Scan for the cell matching the given text and deliver its [x, y] coordinate at center. 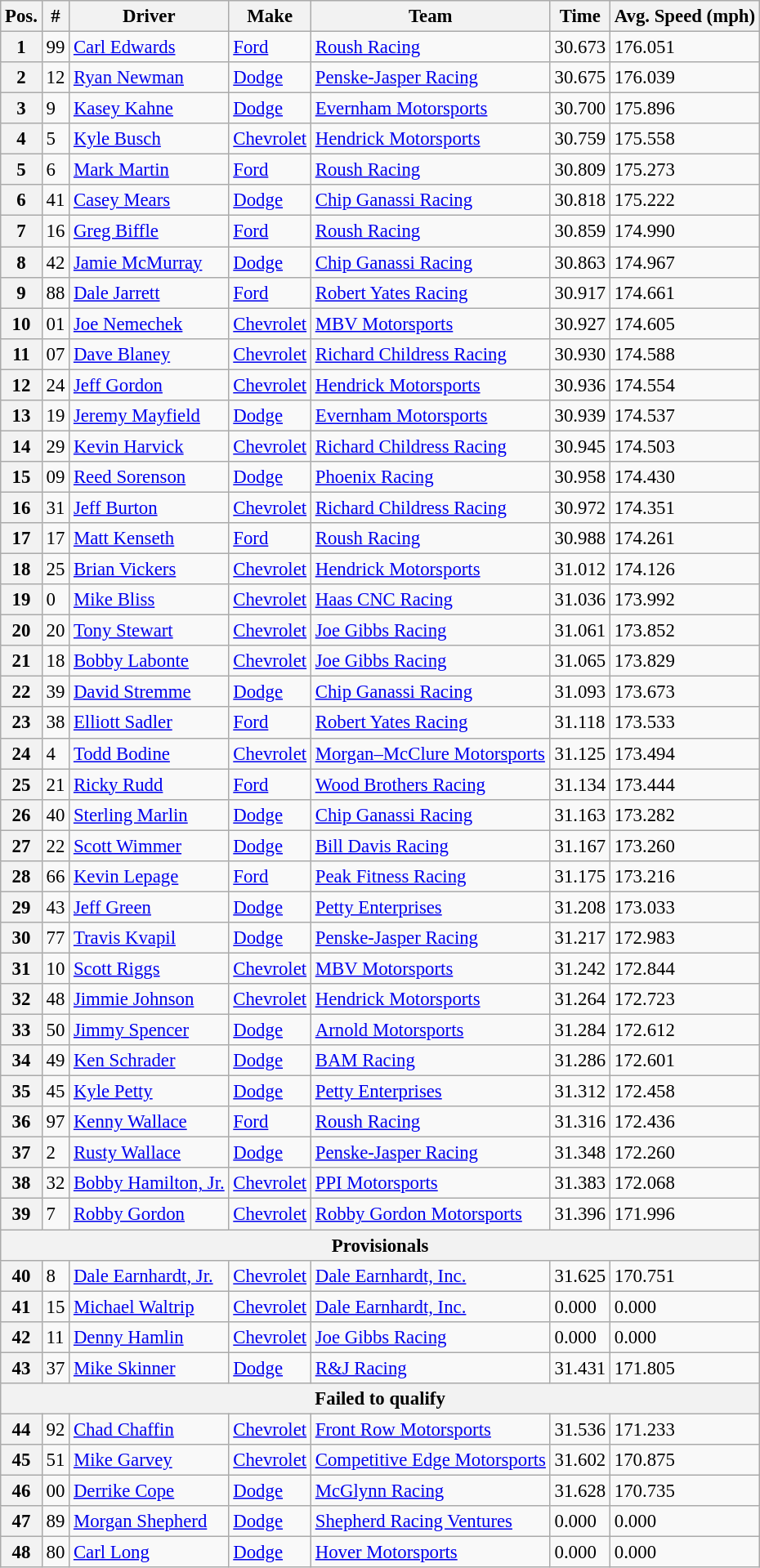
0 [56, 600]
31.125 [580, 753]
1 [21, 47]
Provisionals [381, 1245]
Make [270, 16]
Chad Chaffin [149, 1429]
31.065 [580, 661]
McGlynn Racing [430, 1490]
31.284 [580, 1030]
Avg. Speed (mph) [685, 16]
Team [430, 16]
David Stremme [149, 692]
Haas CNC Racing [430, 600]
13 [21, 416]
Jeff Green [149, 907]
Tony Stewart [149, 631]
Jeremy Mayfield [149, 416]
23 [21, 723]
Robby Gordon Motorsports [430, 1214]
30 [21, 938]
34 [21, 1061]
Failed to qualify [381, 1399]
174.588 [685, 354]
00 [56, 1490]
Kevin Lepage [149, 877]
174.661 [685, 293]
173.992 [685, 600]
47 [21, 1521]
30.945 [580, 446]
Scott Wimmer [149, 846]
31.217 [580, 938]
175.896 [685, 109]
172.068 [685, 1184]
Competitive Edge Motorsports [430, 1460]
Dave Blaney [149, 354]
Jimmie Johnson [149, 999]
Carl Long [149, 1552]
Morgan–McClure Motorsports [430, 753]
31.348 [580, 1153]
Jimmy Spencer [149, 1030]
171.805 [685, 1368]
88 [56, 293]
3 [21, 109]
176.039 [685, 78]
Kenny Wallace [149, 1122]
Arnold Motorsports [430, 1030]
35 [21, 1092]
30.759 [580, 139]
Ricky Rudd [149, 784]
172.844 [685, 968]
Michael Waltrip [149, 1307]
172.260 [685, 1153]
Jeff Burton [149, 507]
170.875 [685, 1460]
Sterling Marlin [149, 815]
172.601 [685, 1061]
30.675 [580, 78]
174.261 [685, 538]
30.936 [580, 385]
77 [56, 938]
Rusty Wallace [149, 1153]
30.859 [580, 231]
170.751 [685, 1275]
31.242 [580, 968]
173.260 [685, 846]
Kasey Kahne [149, 109]
174.554 [685, 385]
Mike Garvey [149, 1460]
30.958 [580, 477]
Mike Skinner [149, 1368]
Brian Vickers [149, 570]
26 [21, 815]
173.444 [685, 784]
Driver [149, 16]
175.558 [685, 139]
Joe Nemechek [149, 324]
31.316 [580, 1122]
Bobby Hamilton, Jr. [149, 1184]
172.458 [685, 1092]
173.494 [685, 753]
174.503 [685, 446]
R&J Racing [430, 1368]
Dale Earnhardt, Jr. [149, 1275]
# [56, 16]
175.222 [685, 200]
33 [21, 1030]
Shepherd Racing Ventures [430, 1521]
14 [21, 446]
172.723 [685, 999]
Mark Martin [149, 170]
Time [580, 16]
31.208 [580, 907]
PPI Motorsports [430, 1184]
50 [56, 1030]
170.735 [685, 1490]
30.809 [580, 170]
Carl Edwards [149, 47]
31.396 [580, 1214]
30.972 [580, 507]
173.673 [685, 692]
01 [56, 324]
30.917 [580, 293]
173.533 [685, 723]
31.383 [580, 1184]
31.163 [580, 815]
175.273 [685, 170]
89 [56, 1521]
31.431 [580, 1368]
Bill Davis Racing [430, 846]
Ken Schrader [149, 1061]
176.051 [685, 47]
Todd Bodine [149, 753]
Greg Biffle [149, 231]
Denny Hamlin [149, 1337]
174.990 [685, 231]
Elliott Sadler [149, 723]
31.536 [580, 1429]
31.602 [580, 1460]
30.939 [580, 416]
Scott Riggs [149, 968]
Ryan Newman [149, 78]
49 [56, 1061]
30.863 [580, 262]
97 [56, 1122]
Mike Bliss [149, 600]
92 [56, 1429]
99 [56, 47]
174.537 [685, 416]
Derrike Cope [149, 1490]
171.996 [685, 1214]
174.126 [685, 570]
171.233 [685, 1429]
31.625 [580, 1275]
174.430 [685, 477]
Kevin Harvick [149, 446]
30.927 [580, 324]
31.036 [580, 600]
174.605 [685, 324]
44 [21, 1429]
BAM Racing [430, 1061]
27 [21, 846]
173.282 [685, 815]
172.983 [685, 938]
80 [56, 1552]
31.312 [580, 1092]
31.012 [580, 570]
Travis Kvapil [149, 938]
31.061 [580, 631]
51 [56, 1460]
172.612 [685, 1030]
31.264 [580, 999]
Front Row Motorsports [430, 1429]
31.175 [580, 877]
Morgan Shepherd [149, 1521]
46 [21, 1490]
30.818 [580, 200]
174.351 [685, 507]
07 [56, 354]
36 [21, 1122]
Wood Brothers Racing [430, 784]
Kyle Busch [149, 139]
Robby Gordon [149, 1214]
Jeff Gordon [149, 385]
Matt Kenseth [149, 538]
30.673 [580, 47]
Bobby Labonte [149, 661]
28 [21, 877]
Hover Motorsports [430, 1552]
31.134 [580, 784]
172.436 [685, 1122]
174.967 [685, 262]
Jamie McMurray [149, 262]
173.033 [685, 907]
31.628 [580, 1490]
173.829 [685, 661]
31.118 [580, 723]
66 [56, 877]
30.988 [580, 538]
Casey Mears [149, 200]
Kyle Petty [149, 1092]
Peak Fitness Racing [430, 877]
09 [56, 477]
31.167 [580, 846]
Phoenix Racing [430, 477]
Reed Sorenson [149, 477]
Pos. [21, 16]
Dale Jarrett [149, 293]
30.700 [580, 109]
173.216 [685, 877]
31.286 [580, 1061]
173.852 [685, 631]
30.930 [580, 354]
31.093 [580, 692]
